Determine the [X, Y] coordinate at the center of the cell enclosing the given text.  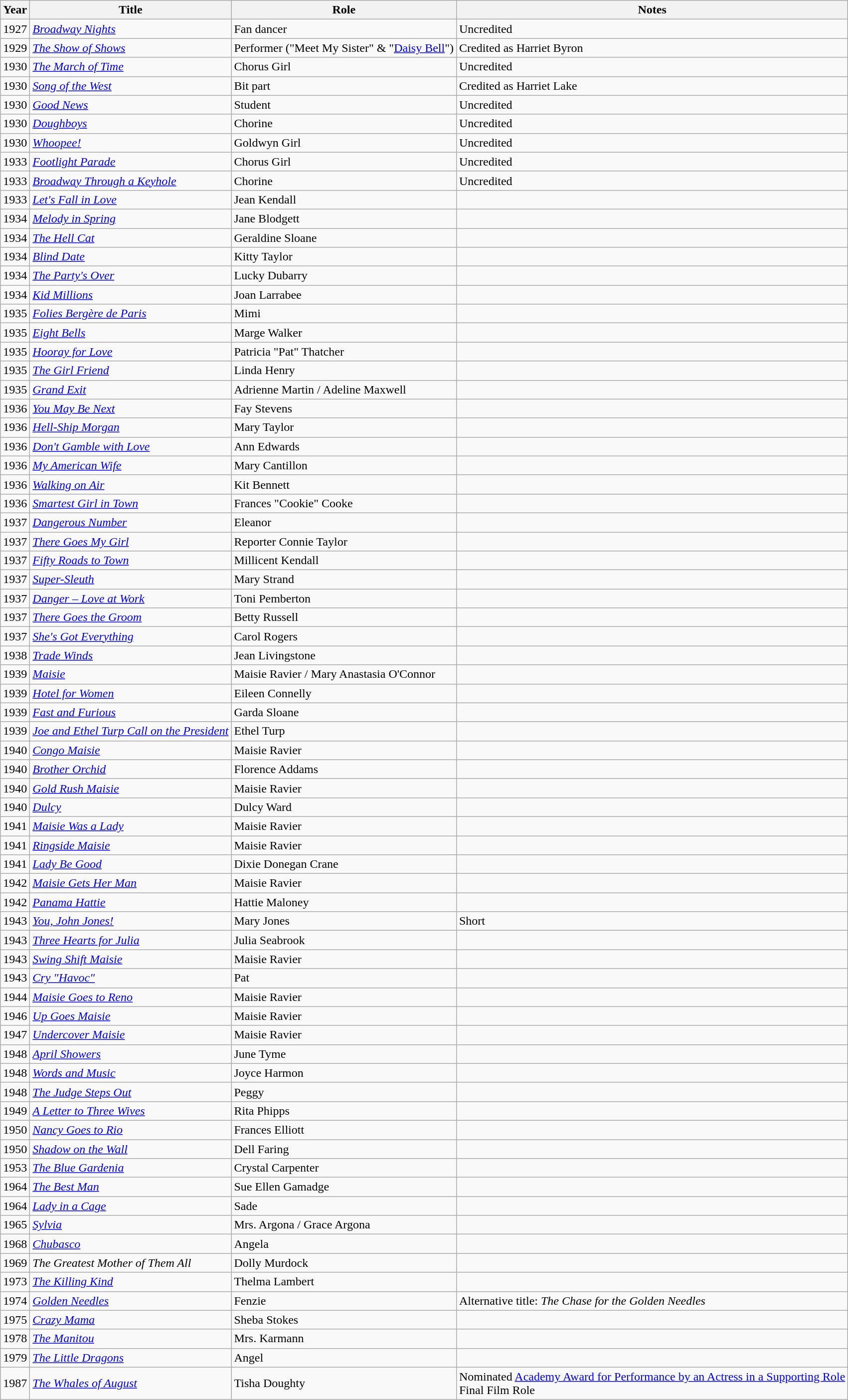
1949 [15, 1111]
The Best Man [131, 1187]
April Showers [131, 1054]
Dixie Donegan Crane [344, 864]
Ethel Turp [344, 731]
There Goes the Groom [131, 617]
1947 [15, 1035]
Title [131, 10]
Doughboys [131, 124]
The Party's Over [131, 276]
Kitty Taylor [344, 257]
She's Got Everything [131, 636]
Millicent Kendall [344, 561]
1987 [15, 1384]
Brother Orchid [131, 769]
The March of Time [131, 67]
Fay Stevens [344, 408]
Fan dancer [344, 29]
Ann Edwards [344, 446]
Undercover Maisie [131, 1035]
Lady in a Cage [131, 1206]
Hattie Maloney [344, 902]
Pat [344, 978]
Maisie Ravier / Mary Anastasia O'Connor [344, 674]
Reporter Connie Taylor [344, 541]
My American Wife [131, 465]
Good News [131, 105]
1968 [15, 1244]
Mary Taylor [344, 427]
Whoopee! [131, 143]
Cry "Havoc" [131, 978]
The Show of Shows [131, 48]
You, John Jones! [131, 921]
Song of the West [131, 86]
The Judge Steps Out [131, 1092]
Ringside Maisie [131, 845]
Mrs. Argona / Grace Argona [344, 1225]
Smartest Girl in Town [131, 503]
1953 [15, 1168]
Sheba Stokes [344, 1320]
Short [652, 921]
1974 [15, 1301]
Nominated Academy Award for Performance by an Actress in a Supporting RoleFinal Film Role [652, 1384]
Three Hearts for Julia [131, 940]
Dell Faring [344, 1149]
Broadway Through a Keyhole [131, 181]
Eleanor [344, 522]
Hooray for Love [131, 352]
Congo Maisie [131, 750]
Mrs. Karmann [344, 1339]
Thelma Lambert [344, 1282]
1938 [15, 655]
1946 [15, 1016]
Joan Larrabee [344, 295]
The Greatest Mother of Them All [131, 1263]
The Blue Gardenia [131, 1168]
Footlight Parade [131, 162]
Year [15, 10]
Dolly Murdock [344, 1263]
Dulcy Ward [344, 807]
Golden Needles [131, 1301]
Toni Pemberton [344, 599]
Alternative title: The Chase for the Golden Needles [652, 1301]
Florence Addams [344, 769]
A Letter to Three Wives [131, 1111]
Credited as Harriet Lake [652, 86]
Kit Bennett [344, 484]
Angela [344, 1244]
The Little Dragons [131, 1358]
Mimi [344, 314]
Lady Be Good [131, 864]
Goldwyn Girl [344, 143]
Peggy [344, 1092]
Melody in Spring [131, 218]
Linda Henry [344, 371]
Mary Cantillon [344, 465]
Maisie Goes to Reno [131, 997]
The Whales of August [131, 1384]
Sylvia [131, 1225]
There Goes My Girl [131, 541]
Up Goes Maisie [131, 1016]
Dangerous Number [131, 522]
Garda Sloane [344, 712]
Hotel for Women [131, 693]
1973 [15, 1282]
1929 [15, 48]
1975 [15, 1320]
Chubasco [131, 1244]
Mary Jones [344, 921]
June Tyme [344, 1054]
Fast and Furious [131, 712]
1978 [15, 1339]
Folies Bergère de Paris [131, 314]
Swing Shift Maisie [131, 959]
Notes [652, 10]
1965 [15, 1225]
Performer ("Meet My Sister" & "Daisy Bell") [344, 48]
Fenzie [344, 1301]
1979 [15, 1358]
1944 [15, 997]
Joe and Ethel Turp Call on the President [131, 731]
Eight Bells [131, 333]
Crazy Mama [131, 1320]
Rita Phipps [344, 1111]
Joyce Harmon [344, 1073]
Fifty Roads to Town [131, 561]
Hell-Ship Morgan [131, 427]
Jean Livingstone [344, 655]
Mary Strand [344, 580]
Maisie [131, 674]
Julia Seabrook [344, 940]
Shadow on the Wall [131, 1149]
Dulcy [131, 807]
Broadway Nights [131, 29]
Credited as Harriet Byron [652, 48]
The Girl Friend [131, 371]
Bit part [344, 86]
Nancy Goes to Rio [131, 1130]
Frances "Cookie" Cooke [344, 503]
Walking on Air [131, 484]
Kid Millions [131, 295]
Danger – Love at Work [131, 599]
Jane Blodgett [344, 218]
Super-Sleuth [131, 580]
Grand Exit [131, 390]
The Manitou [131, 1339]
Betty Russell [344, 617]
Geraldine Sloane [344, 238]
You May Be Next [131, 408]
Don't Gamble with Love [131, 446]
Marge Walker [344, 333]
Jean Kendall [344, 200]
Eileen Connelly [344, 693]
Words and Music [131, 1073]
Panama Hattie [131, 902]
Let's Fall in Love [131, 200]
The Hell Cat [131, 238]
Maisie Gets Her Man [131, 883]
Sue Ellen Gamadge [344, 1187]
Crystal Carpenter [344, 1168]
Angel [344, 1358]
Carol Rogers [344, 636]
Adrienne Martin / Adeline Maxwell [344, 390]
The Killing Kind [131, 1282]
Blind Date [131, 257]
Sade [344, 1206]
Gold Rush Maisie [131, 788]
1969 [15, 1263]
Frances Elliott [344, 1130]
1927 [15, 29]
Maisie Was a Lady [131, 826]
Trade Winds [131, 655]
Lucky Dubarry [344, 276]
Student [344, 105]
Patricia "Pat" Thatcher [344, 352]
Tisha Doughty [344, 1384]
Role [344, 10]
